For the text-containing cell, return its midpoint in [X, Y] coordinate format. 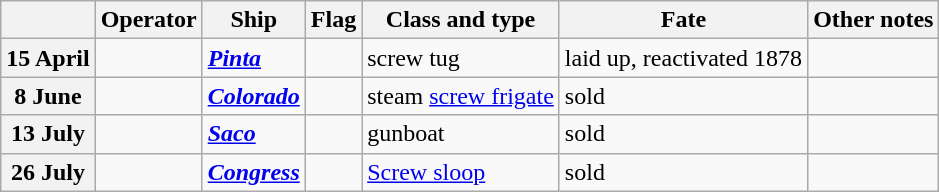
Fate [683, 20]
Saco [254, 134]
laid up, reactivated 1878 [683, 58]
gunboat [461, 134]
13 July [48, 134]
8 June [48, 96]
Congress [254, 172]
15 April [48, 58]
Other notes [874, 20]
Operator [148, 20]
Screw sloop [461, 172]
26 July [48, 172]
Class and type [461, 20]
screw tug [461, 58]
Ship [254, 20]
Colorado [254, 96]
steam screw frigate [461, 96]
Flag [333, 20]
Pinta [254, 58]
